Provide the [x, y] coordinate of the cell's center where the given text is located.  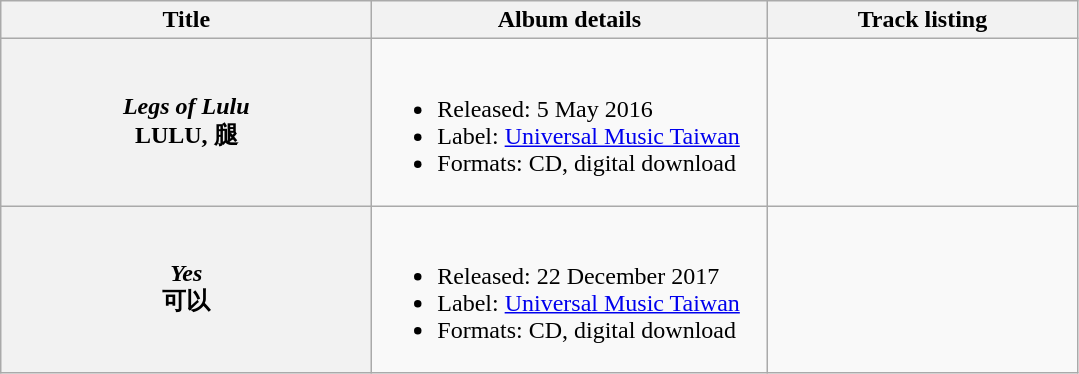
Track listing [922, 20]
Title [186, 20]
Legs of Lulu LULU, 腿 [186, 122]
Released: 5 May 2016Label: Universal Music TaiwanFormats: CD, digital download [570, 122]
Yes可以 [186, 290]
Album details [570, 20]
Released: 22 December 2017Label: Universal Music TaiwanFormats: CD, digital download [570, 290]
